From the cell containing the given text, extract its center point as (x, y) coordinate. 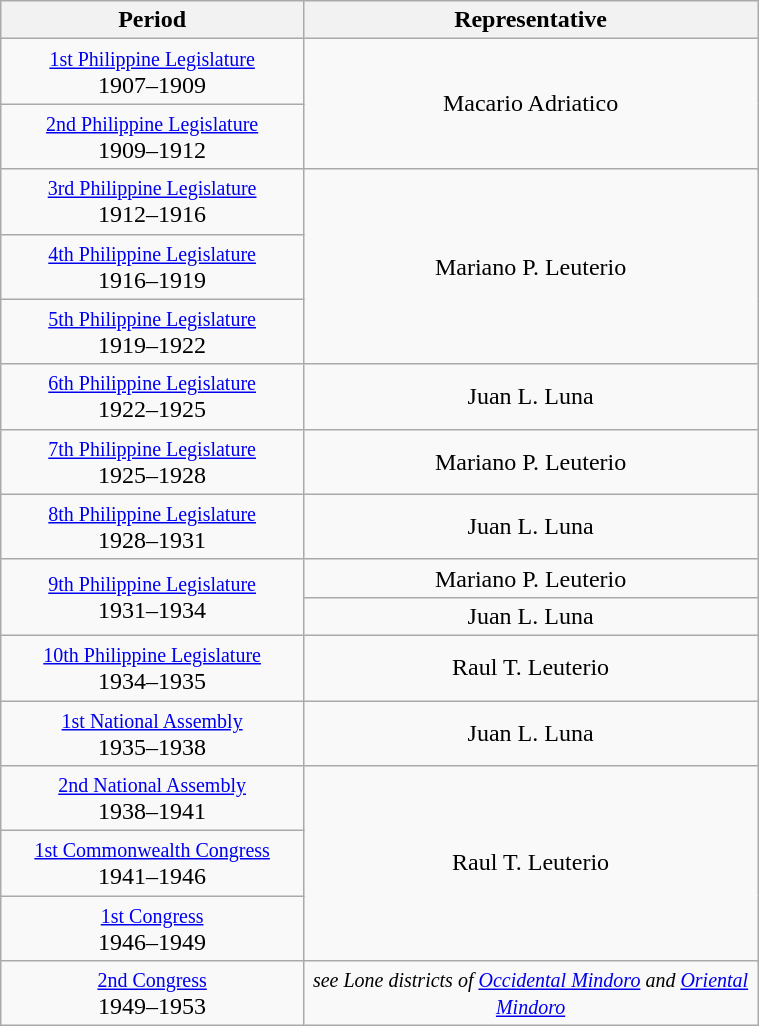
6th Philippine Legislature1922–1925 (152, 396)
4th Philippine Legislature1916–1919 (152, 266)
1st Congress1946–1949 (152, 928)
see Lone districts of Occidental Mindoro and Oriental Mindoro (530, 994)
Macario Adriatico (530, 104)
2nd National Assembly1938–1941 (152, 798)
1st Commonwealth Congress1941–1946 (152, 864)
2nd Congress1949–1953 (152, 994)
10th Philippine Legislature1934–1935 (152, 668)
3rd Philippine Legislature1912–1916 (152, 202)
1st National Assembly1935–1938 (152, 732)
9th Philippine Legislature1931–1934 (152, 597)
8th Philippine Legislature1928–1931 (152, 526)
5th Philippine Legislature1919–1922 (152, 332)
Period (152, 20)
Representative (530, 20)
7th Philippine Legislature1925–1928 (152, 462)
1st Philippine Legislature1907–1909 (152, 72)
2nd Philippine Legislature1909–1912 (152, 136)
